Identify which cell holds the provided text, then report its [X, Y] central coordinate. 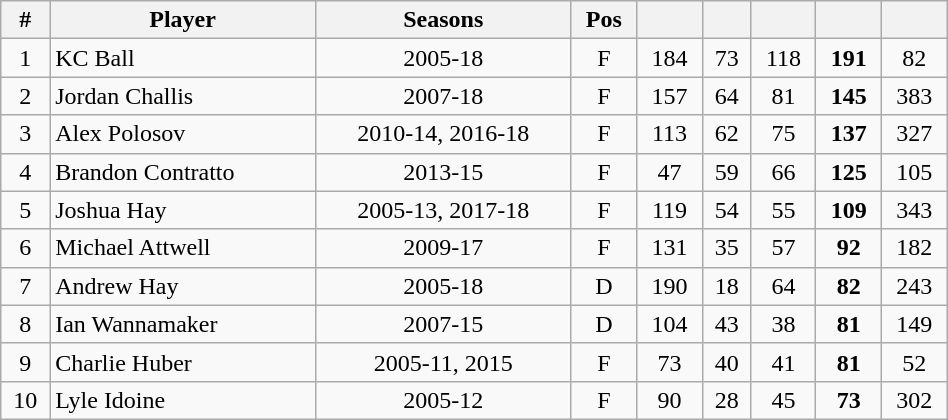
2005-12 [443, 400]
109 [849, 210]
118 [783, 58]
# [26, 20]
119 [670, 210]
4 [26, 172]
191 [849, 58]
45 [783, 400]
KC Ball [183, 58]
38 [783, 324]
104 [670, 324]
302 [914, 400]
2 [26, 96]
5 [26, 210]
35 [726, 248]
7 [26, 286]
2005-13, 2017-18 [443, 210]
2007-15 [443, 324]
8 [26, 324]
41 [783, 362]
28 [726, 400]
62 [726, 134]
Charlie Huber [183, 362]
2013-15 [443, 172]
145 [849, 96]
Jordan Challis [183, 96]
327 [914, 134]
105 [914, 172]
52 [914, 362]
125 [849, 172]
190 [670, 286]
1 [26, 58]
6 [26, 248]
137 [849, 134]
131 [670, 248]
184 [670, 58]
Brandon Contratto [183, 172]
Lyle Idoine [183, 400]
383 [914, 96]
149 [914, 324]
57 [783, 248]
2010-14, 2016-18 [443, 134]
Pos [604, 20]
43 [726, 324]
2005-11, 2015 [443, 362]
2009-17 [443, 248]
Player [183, 20]
55 [783, 210]
2007-18 [443, 96]
54 [726, 210]
40 [726, 362]
Ian Wannamaker [183, 324]
Joshua Hay [183, 210]
47 [670, 172]
92 [849, 248]
343 [914, 210]
3 [26, 134]
Michael Attwell [183, 248]
75 [783, 134]
113 [670, 134]
157 [670, 96]
90 [670, 400]
Alex Polosov [183, 134]
18 [726, 286]
Andrew Hay [183, 286]
182 [914, 248]
59 [726, 172]
243 [914, 286]
66 [783, 172]
9 [26, 362]
Seasons [443, 20]
10 [26, 400]
